From the cell containing the given text, extract its center point as (X, Y) coordinate. 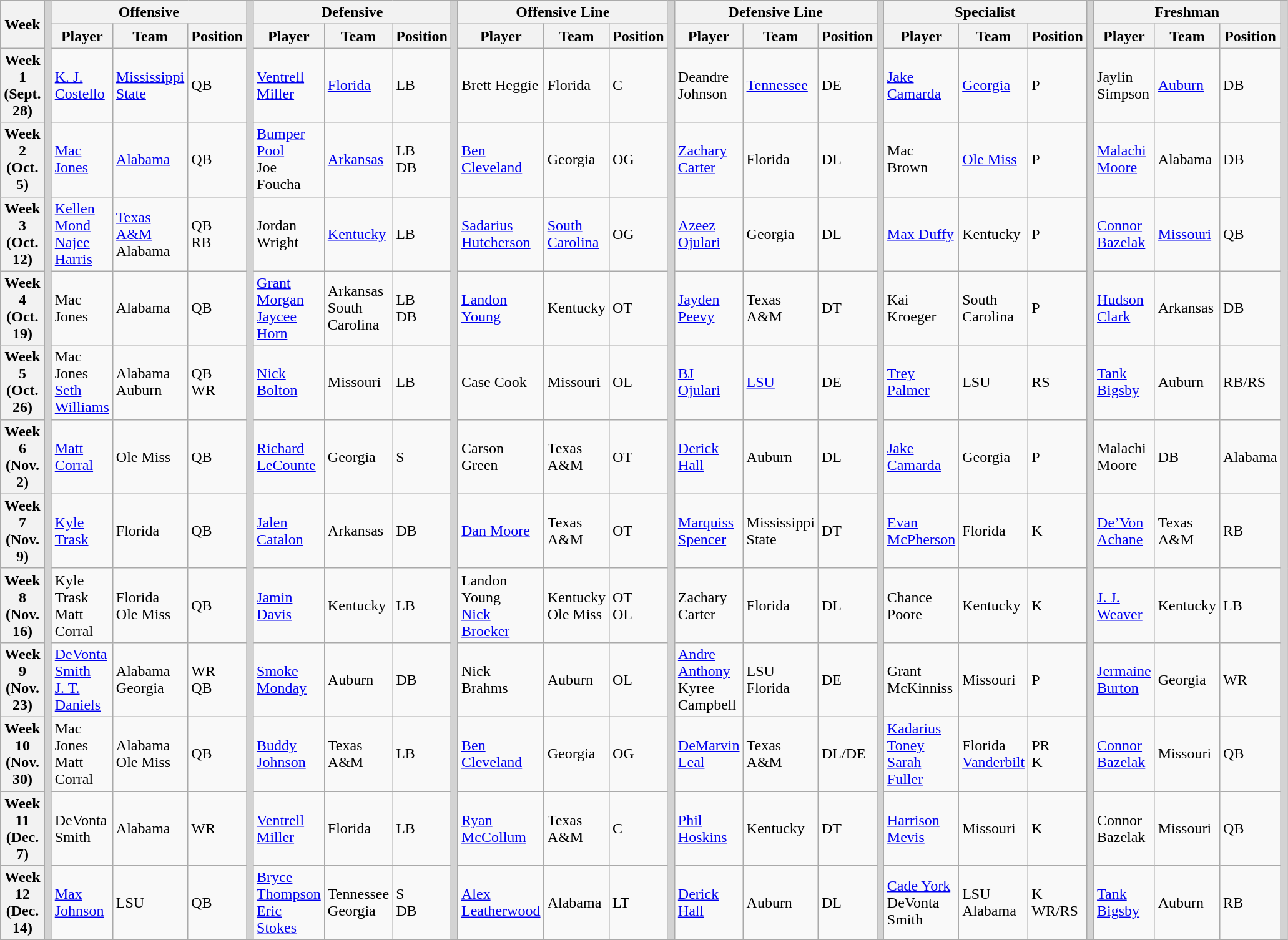
RS (1058, 382)
TennesseeGeorgia (358, 903)
Carson Green (501, 457)
Smoke Monday (289, 679)
AlabamaAuburn (150, 382)
Week 7 (Nov. 9) (22, 531)
Kadarius ToneySarah Fuller (921, 754)
Chance Poore (921, 605)
Week 9 (Nov. 23) (22, 679)
Freshman (1187, 12)
Week 11 (Dec. 7) (22, 829)
Max Duffy (921, 233)
Defensive Line (775, 12)
LT (638, 903)
Landon YoungNick Broeker (501, 605)
Azeez Ojulari (709, 233)
Evan McPherson (921, 531)
QBWR (217, 382)
Buddy Johnson (289, 754)
Texas A&MAlabama (150, 233)
Kai Kroeger (921, 308)
Mac Brown (921, 160)
Mac JonesMatt Corral (82, 754)
BJ Ojulari (709, 382)
DeMarvin Leal (709, 754)
AlabamaGeorgia (150, 679)
Richard LeCounte (289, 457)
ArkansasSouth Carolina (358, 308)
Matt Corral (82, 457)
Week (22, 24)
Week 3 (Oct. 12) (22, 233)
DL/DE (847, 754)
QBRB (217, 233)
Nick Brahms (501, 679)
LSUFlorida (780, 679)
Mac JonesSeth Williams (82, 382)
Jalen Catalon (289, 531)
KWR/RS (1058, 903)
J. J. Weaver (1124, 605)
Sadarius Hutcherson (501, 233)
RB/RS (1251, 382)
Jayden Peevy (709, 308)
Brett Heggie (501, 85)
Phil Hoskins (709, 829)
Offensive Line (563, 12)
Deandre Johnson (709, 85)
Dan Moore (501, 531)
Alex Leatherwood (501, 903)
Kellen MondNajee Harris (82, 233)
Week 8 (Nov. 16) (22, 605)
Week 12 (Dec. 14) (22, 903)
Jordan Wright (289, 233)
Ryan McCollum (501, 829)
Specialist (985, 12)
AlabamaOle Miss (150, 754)
Week 10 (Nov. 30) (22, 754)
Landon Young (501, 308)
DeVonta SmithJ. T. Daniels (82, 679)
KentuckyOle Miss (576, 605)
PRK (1058, 754)
Case Cook (501, 382)
Kyle TraskMatt Corral (82, 605)
Max Johnson (82, 903)
Trey Palmer (921, 382)
FloridaOle Miss (150, 605)
WRQB (217, 679)
S (422, 457)
Kyle Trask (82, 531)
Jaylin Simpson (1124, 85)
Week 2 (Oct. 5) (22, 160)
Nick Bolton (289, 382)
Andre AnthonyKyree Campbell (709, 679)
Tennessee (780, 85)
Jermaine Burton (1124, 679)
Marquiss Spencer (709, 531)
FloridaVanderbilt (994, 754)
Cade YorkDeVonta Smith (921, 903)
K. J. Costello (82, 85)
Harrison Mevis (921, 829)
Week 5 (Oct. 26) (22, 382)
OTOL (638, 605)
Bumper PoolJoe Foucha (289, 160)
Offensive (149, 12)
Bryce ThompsonEric Stokes (289, 903)
SDB (422, 903)
Grant MorganJaycee Horn (289, 308)
Defensive (352, 12)
Week 1 (Sept. 28) (22, 85)
Grant McKinniss (921, 679)
Jamin Davis (289, 605)
LSUAlabama (994, 903)
DeVonta Smith (82, 829)
De’Von Achane (1124, 531)
Week 4 (Oct. 19) (22, 308)
Week 6 (Nov. 2) (22, 457)
Hudson Clark (1124, 308)
